Return the (X, Y) coordinate for the center point of the cell that contains the specified text.  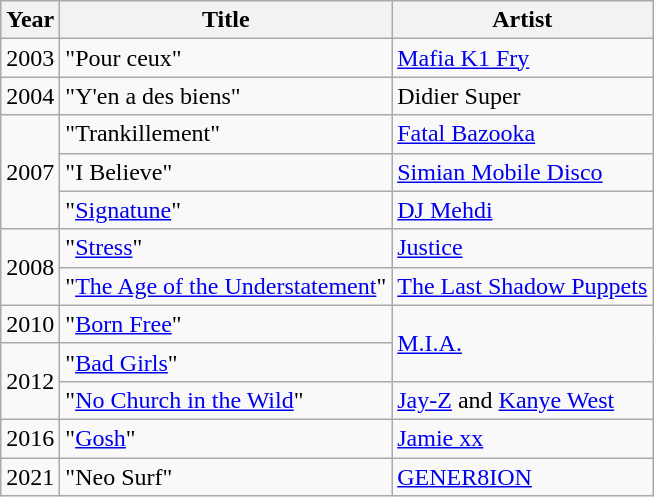
"The Age of the Understatement" (226, 286)
DJ Mehdi (522, 210)
2010 (30, 324)
2007 (30, 172)
"No Church in the Wild" (226, 400)
The Last Shadow Puppets (522, 286)
"Bad Girls" (226, 362)
GENER8ION (522, 477)
2003 (30, 58)
"Y'en a des biens" (226, 96)
2004 (30, 96)
Mafia K1 Fry (522, 58)
Jay-Z and Kanye West (522, 400)
"Signatune" (226, 210)
"Stress" (226, 248)
Title (226, 20)
"Neo Surf" (226, 477)
Jamie xx (522, 438)
2012 (30, 381)
2021 (30, 477)
Year (30, 20)
"Trankillement" (226, 134)
Didier Super (522, 96)
"Gosh" (226, 438)
Fatal Bazooka (522, 134)
M.I.A. (522, 343)
"Pour ceux" (226, 58)
Simian Mobile Disco (522, 172)
"Born Free" (226, 324)
Justice (522, 248)
Artist (522, 20)
2008 (30, 267)
2016 (30, 438)
"I Believe" (226, 172)
